Extract the [X, Y] coordinate from the center of the cell holding the provided text.  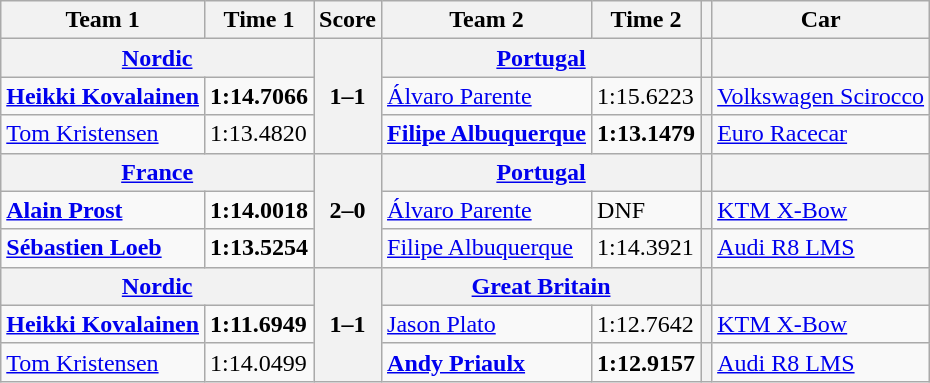
Jason Plato [487, 324]
1:13.4820 [260, 134]
Andy Priaulx [487, 362]
2–0 [348, 210]
France [158, 172]
Time 1 [260, 20]
Euro Racecar [821, 134]
1:14.7066 [260, 96]
Team 1 [103, 20]
1:13.5254 [260, 248]
Car [821, 20]
Sébastien Loeb [103, 248]
1:11.6949 [260, 324]
1:12.7642 [646, 324]
Team 2 [487, 20]
DNF [646, 210]
Great Britain [542, 286]
1:13.1479 [646, 134]
1:14.3921 [646, 248]
1:14.0499 [260, 362]
1:14.0018 [260, 210]
Time 2 [646, 20]
Score [348, 20]
Alain Prost [103, 210]
Volkswagen Scirocco [821, 96]
1:15.6223 [646, 96]
1:12.9157 [646, 362]
